Capture the cell that displays the provided text and extract its (X, Y) central coordinate. 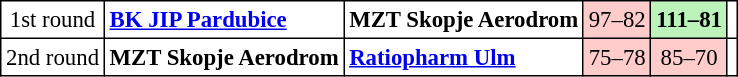
2nd round (53, 57)
75–78 (616, 57)
85–70 (689, 57)
111–81 (689, 20)
1st round (53, 20)
97–82 (616, 20)
BK JIP Pardubice (224, 20)
Ratiopharm Ulm (464, 57)
